Output the [X, Y] coordinate of the center of the cell containing the given text.  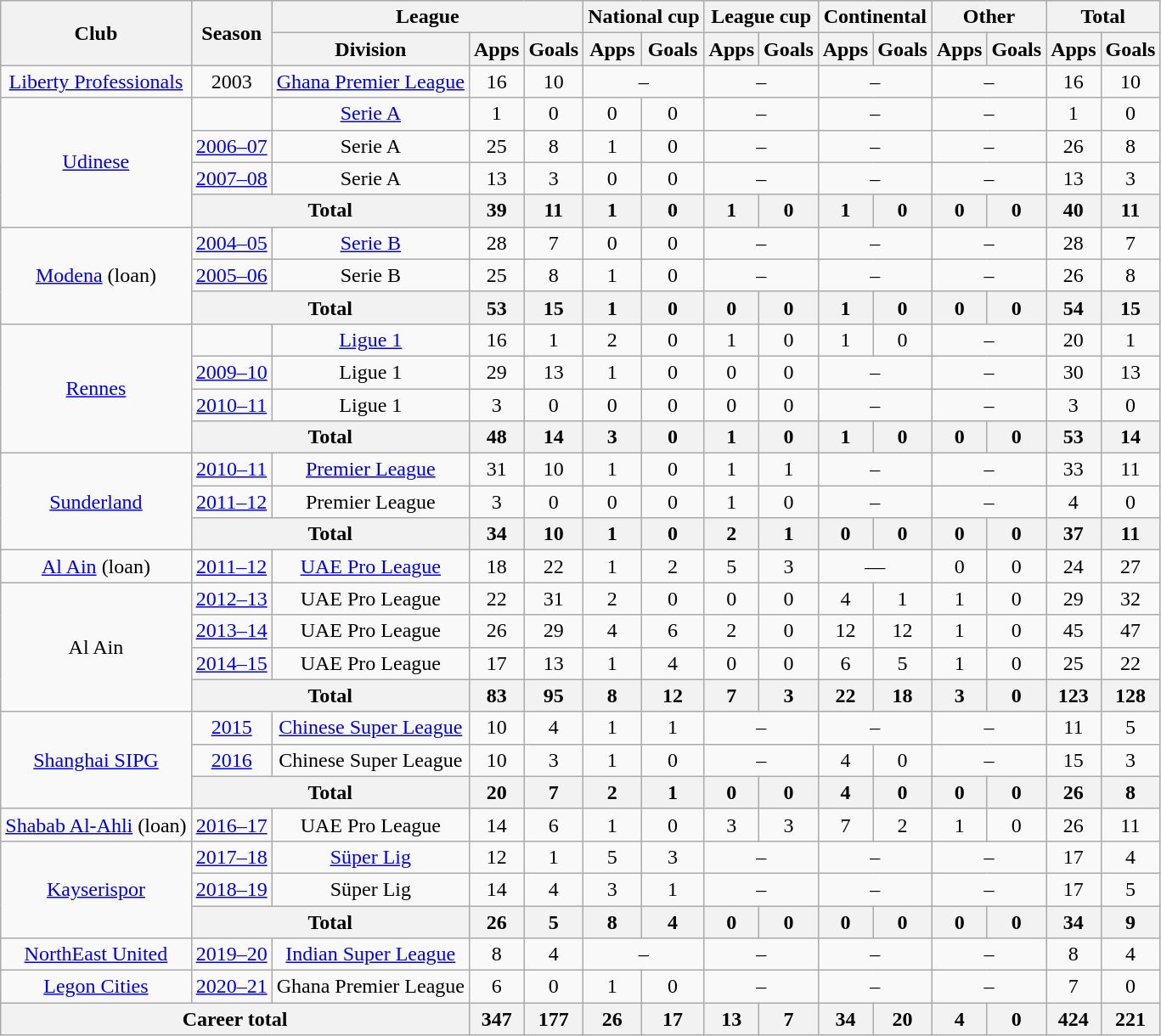
— [875, 566]
Liberty Professionals [96, 82]
NorthEast United [96, 954]
2004–05 [231, 243]
Al Ain (loan) [96, 566]
33 [1074, 470]
37 [1074, 534]
Modena (loan) [96, 275]
National cup [644, 17]
2007–08 [231, 178]
30 [1074, 372]
League [427, 17]
Continental [875, 17]
424 [1074, 1019]
48 [496, 437]
83 [496, 695]
32 [1130, 599]
2006–07 [231, 146]
2014–15 [231, 663]
2016–17 [231, 825]
2015 [231, 728]
221 [1130, 1019]
Indian Super League [370, 954]
2005–06 [231, 275]
9 [1130, 921]
Shabab Al-Ahli (loan) [96, 825]
Udinese [96, 162]
177 [554, 1019]
45 [1074, 631]
347 [496, 1019]
Sunderland [96, 502]
Club [96, 33]
39 [496, 211]
2016 [231, 760]
2020–21 [231, 987]
2017–18 [231, 857]
Kayserispor [96, 889]
Other [989, 17]
2018–19 [231, 889]
League cup [761, 17]
Rennes [96, 388]
Shanghai SIPG [96, 760]
Career total [235, 1019]
123 [1074, 695]
Legon Cities [96, 987]
128 [1130, 695]
47 [1130, 631]
95 [554, 695]
Division [370, 49]
2009–10 [231, 372]
24 [1074, 566]
2019–20 [231, 954]
40 [1074, 211]
54 [1074, 307]
2003 [231, 82]
2013–14 [231, 631]
27 [1130, 566]
Season [231, 33]
2012–13 [231, 599]
Al Ain [96, 647]
